Scan for the cell matching the given text and deliver its [x, y] coordinate at center. 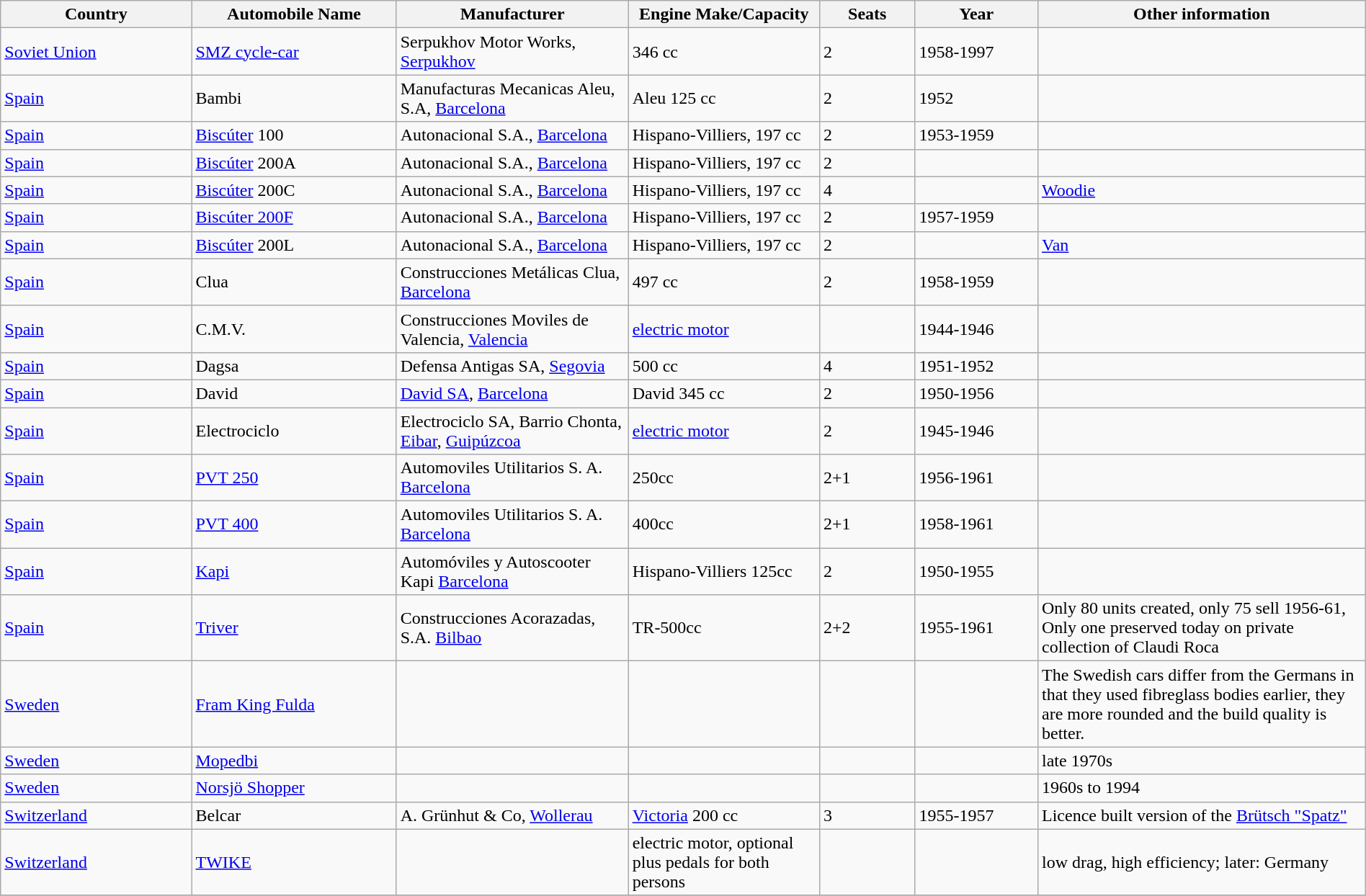
Year [976, 14]
Biscúter 200C [294, 190]
1955-1957 [976, 815]
Bambi [294, 98]
Aleu 125 cc [723, 98]
1956-1961 [976, 478]
1958-1997 [976, 52]
Manufacturer [512, 14]
Only 80 units created, only 75 sell 1956-61, Only one preserved today on private collection of Claudi Roca [1202, 628]
1957-1959 [976, 218]
400cc [723, 524]
1958-1961 [976, 524]
Woodie [1202, 190]
1944-1946 [976, 328]
The Swedish cars differ from the Germans in that they used fibreglass bodies earlier, they are more rounded and the build quality is better. [1202, 704]
Engine Make/Capacity [723, 14]
Defensa Antigas SA, Segovia [512, 366]
Construcciones Acorazadas, S.A. Bilbao [512, 628]
Biscúter 200L [294, 245]
Biscúter 100 [294, 135]
Manufacturas Mecanicas Aleu, S.A, Barcelona [512, 98]
1953-1959 [976, 135]
Van [1202, 245]
1950-1955 [976, 572]
David [294, 393]
Biscúter 200A [294, 163]
David SA, Barcelona [512, 393]
David 345 cc [723, 393]
TR-500cc [723, 628]
1955-1961 [976, 628]
Construcciones Moviles de Valencia, Valencia [512, 328]
PVT 250 [294, 478]
Belcar [294, 815]
Soviet Union [97, 52]
Automóviles y Autoscooter Kapi Barcelona [512, 572]
2+2 [867, 628]
Hispano-Villiers 125cc [723, 572]
Clua [294, 282]
Dagsa [294, 366]
1960s to 1994 [1202, 788]
electric motor, optional plus pedals for both persons [723, 862]
Seats [867, 14]
Electrociclo SA, Barrio Chonta, Eibar, Guipúzcoa [512, 431]
Kapi [294, 572]
PVT 400 [294, 524]
Other information [1202, 14]
497 cc [723, 282]
346 cc [723, 52]
500 cc [723, 366]
Construcciones Metálicas Clua, Barcelona [512, 282]
3 [867, 815]
Norsjö Shopper [294, 788]
Country [97, 14]
Automobile Name [294, 14]
250cc [723, 478]
Licence built version of the Brütsch "Spatz" [1202, 815]
Biscúter 200F [294, 218]
late 1970s [1202, 761]
Fram King Fulda [294, 704]
Victoria 200 cc [723, 815]
low drag, high efficiency; later: Germany [1202, 862]
Serpukhov Motor Works, Serpukhov [512, 52]
1952 [976, 98]
TWIKE [294, 862]
1950-1956 [976, 393]
1958-1959 [976, 282]
1951-1952 [976, 366]
1945-1946 [976, 431]
Mopedbi [294, 761]
C.M.V. [294, 328]
Triver [294, 628]
SMZ cycle-car [294, 52]
A. Grünhut & Co, Wollerau [512, 815]
Electrociclo [294, 431]
